For the text-containing cell, return its midpoint in [x, y] coordinate format. 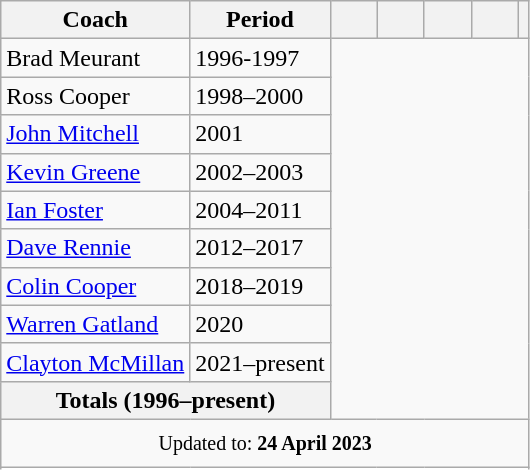
Period [260, 20]
John Mitchell [96, 134]
Brad Meurant [96, 58]
Colin Cooper [96, 286]
2018–2019 [260, 286]
2012–2017 [260, 248]
Clayton McMillan [96, 362]
2021–present [260, 362]
Coach [96, 20]
1996-1997 [260, 58]
Warren Gatland [96, 324]
2001 [260, 134]
2002–2003 [260, 172]
Ian Foster [96, 210]
1998–2000 [260, 96]
2020 [260, 324]
Totals (1996–present) [166, 400]
Kevin Greene [96, 172]
Dave Rennie [96, 248]
Ross Cooper [96, 96]
Updated to: 24 April 2023 [266, 443]
2004–2011 [260, 210]
